Output the (x, y) coordinate of the center of the cell containing the given text.  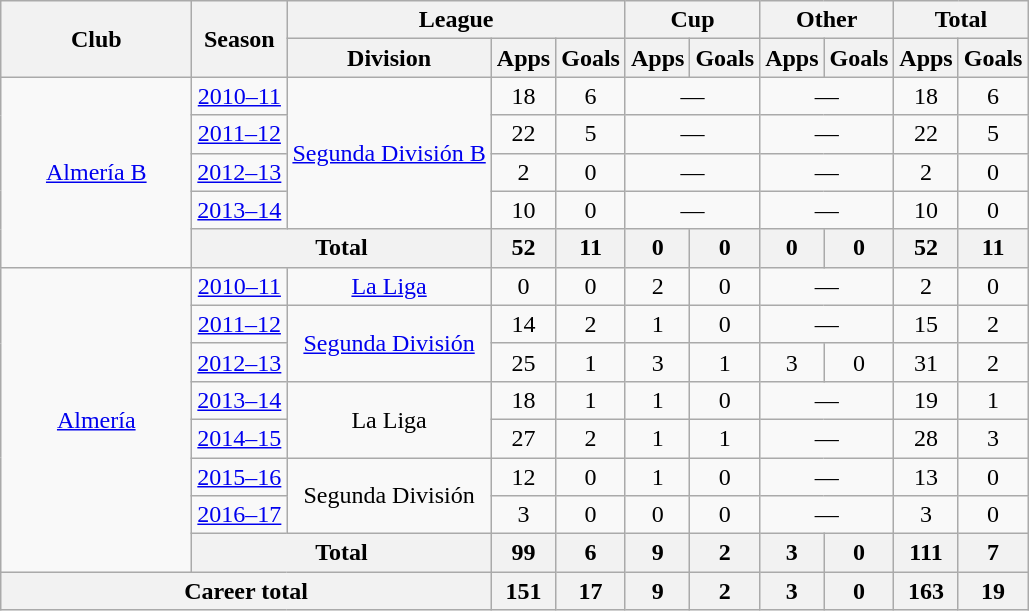
7 (993, 553)
Season (240, 39)
163 (926, 591)
99 (523, 553)
14 (523, 324)
27 (523, 438)
17 (591, 591)
Other (827, 20)
Division (389, 58)
28 (926, 438)
League (456, 20)
31 (926, 362)
111 (926, 553)
12 (523, 477)
2016–17 (240, 515)
15 (926, 324)
25 (523, 362)
Almería B (96, 172)
Club (96, 39)
2014–15 (240, 438)
Segunda División B (389, 153)
Almería (96, 419)
Career total (246, 591)
2015–16 (240, 477)
Cup (692, 20)
151 (523, 591)
13 (926, 477)
